Capture the cell that displays the provided text and extract its [x, y] central coordinate. 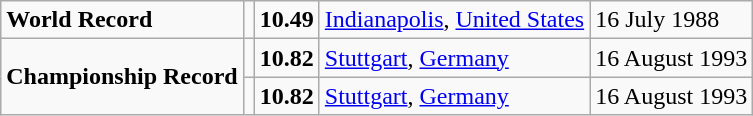
10.49 [286, 20]
World Record [122, 20]
Indianapolis, United States [454, 20]
16 July 1988 [672, 20]
Championship Record [122, 77]
